Return the (x, y) coordinate for the center point of the cell that contains the specified text.  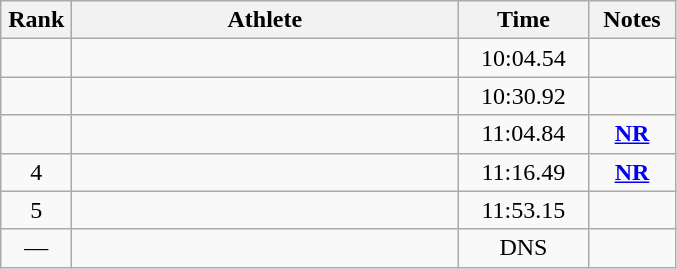
11:53.15 (524, 210)
11:04.84 (524, 134)
Athlete (265, 20)
4 (36, 172)
Notes (632, 20)
5 (36, 210)
DNS (524, 248)
— (36, 248)
10:30.92 (524, 96)
Time (524, 20)
11:16.49 (524, 172)
Rank (36, 20)
10:04.54 (524, 58)
